Detect which cell encompasses the target text, then output its [X, Y] center coordinate. 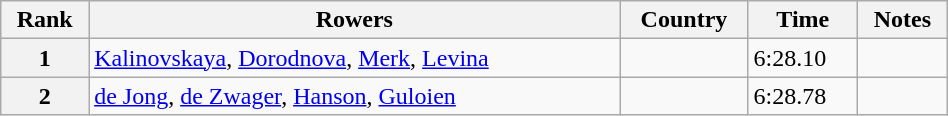
Rank [45, 20]
6:28.10 [803, 58]
1 [45, 58]
de Jong, de Zwager, Hanson, Guloien [354, 96]
Rowers [354, 20]
Kalinovskaya, Dorodnova, Merk, Levina [354, 58]
6:28.78 [803, 96]
Notes [903, 20]
2 [45, 96]
Time [803, 20]
Country [684, 20]
